Identify which cell holds the provided text, then report its [x, y] central coordinate. 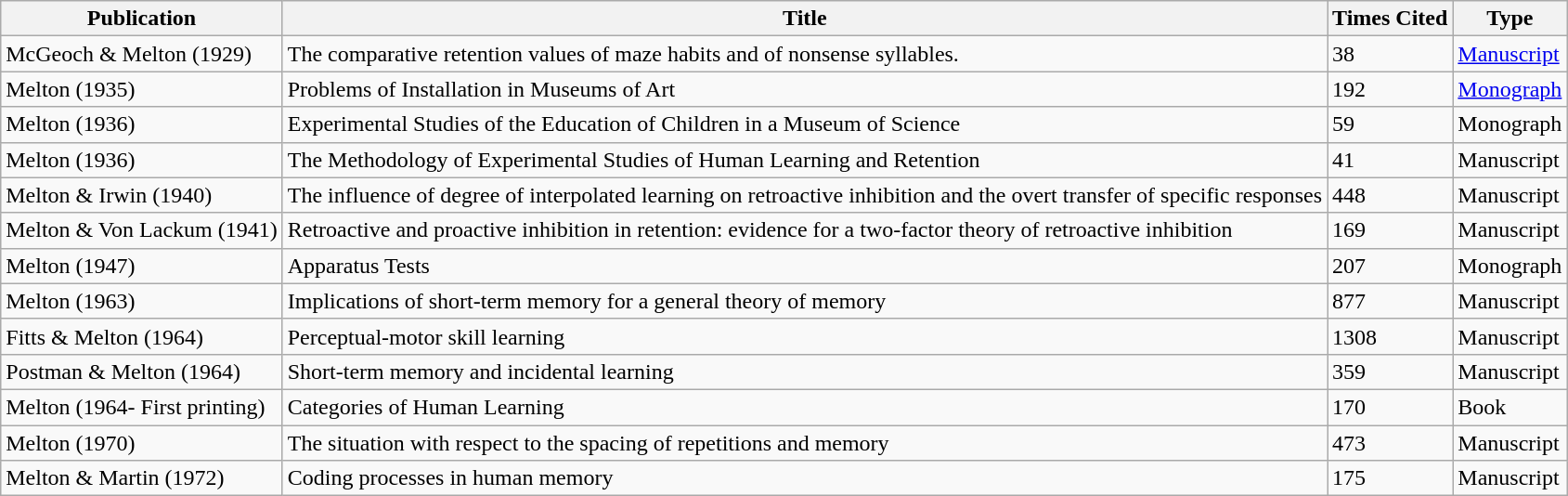
Melton (1947) [141, 266]
Perceptual-motor skill learning [804, 336]
The comparative retention values of maze habits and of nonsense syllables. [804, 54]
Implications of short-term memory for a general theory of memory [804, 301]
1308 [1391, 336]
Experimental Studies of the Education of Children in a Museum of Science [804, 124]
169 [1391, 230]
Melton & Von Lackum (1941) [141, 230]
Type [1510, 19]
Melton (1964- First printing) [141, 407]
Book [1510, 407]
448 [1391, 195]
Melton & Martin (1972) [141, 478]
192 [1391, 89]
38 [1391, 54]
359 [1391, 372]
The Methodology of Experimental Studies of Human Learning and Retention [804, 160]
Apparatus Tests [804, 266]
41 [1391, 160]
Short-term memory and incidental learning [804, 372]
McGeoch & Melton (1929) [141, 54]
Coding processes in human memory [804, 478]
Publication [141, 19]
Times Cited [1391, 19]
175 [1391, 478]
170 [1391, 407]
59 [1391, 124]
207 [1391, 266]
Fitts & Melton (1964) [141, 336]
Categories of Human Learning [804, 407]
Melton (1963) [141, 301]
Retroactive and proactive inhibition in retention: evidence for a two-factor theory of retroactive inhibition [804, 230]
The influence of degree of interpolated learning on retroactive inhibition and the overt transfer of specific responses [804, 195]
Melton & Irwin (1940) [141, 195]
Melton (1935) [141, 89]
877 [1391, 301]
Problems of Installation in Museums of Art [804, 89]
473 [1391, 443]
Title [804, 19]
Postman & Melton (1964) [141, 372]
The situation with respect to the spacing of repetitions and memory [804, 443]
Melton (1970) [141, 443]
